Search for the cell housing the specified text and yield its [x, y] center coordinate. 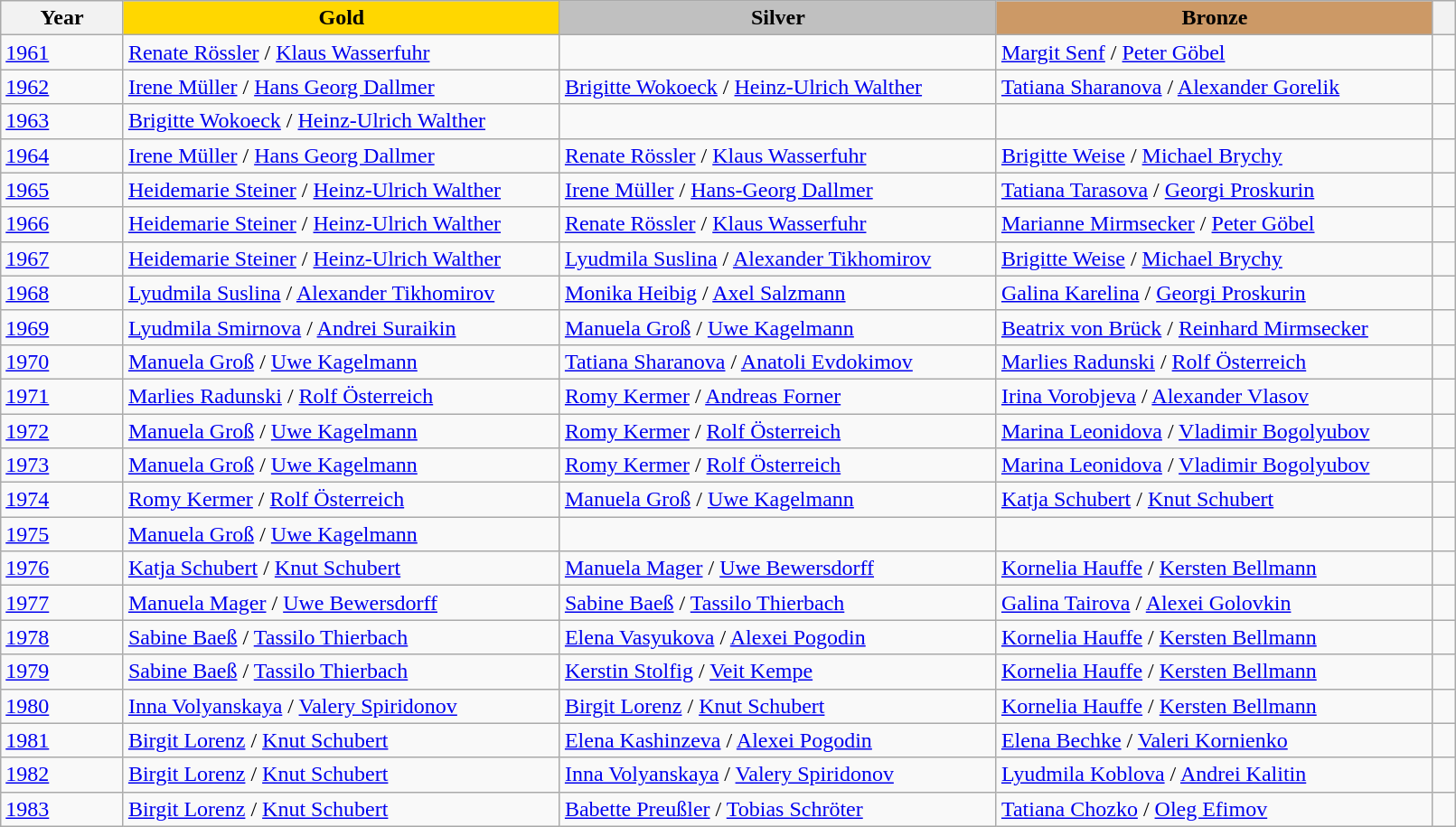
Tatiana Sharanova / Alexander Gorelik [1215, 87]
Tatiana Chozko / Oleg Efimov [1215, 809]
1976 [62, 569]
Year [62, 18]
Lyudmila Smirnova / Andrei Suraikin [342, 327]
1965 [62, 190]
Marianne Mirmsecker / Peter Göbel [1215, 224]
Romy Kermer / Andreas Forner [777, 396]
Beatrix von Brück / Reinhard Mirmsecker [1215, 327]
Kerstin Stolfig / Veit Kempe [777, 672]
1973 [62, 465]
Galina Tairova / Alexei Golovkin [1215, 603]
Tatiana Sharanova / Anatoli Evdokimov [777, 362]
1969 [62, 327]
1962 [62, 87]
1964 [62, 155]
1972 [62, 431]
1966 [62, 224]
1983 [62, 809]
Tatiana Tarasova / Georgi Proskurin [1215, 190]
1974 [62, 500]
1978 [62, 637]
Silver [777, 18]
Irene Müller / Hans-Georg Dallmer [777, 190]
1979 [62, 672]
Elena Vasyukova / Alexei Pogodin [777, 637]
1982 [62, 775]
Gold [342, 18]
1975 [62, 534]
Bronze [1215, 18]
1967 [62, 258]
1980 [62, 706]
Monika Heibig / Axel Salzmann [777, 293]
1981 [62, 740]
Elena Kashinzeva / Alexei Pogodin [777, 740]
1961 [62, 52]
Margit Senf / Peter Göbel [1215, 52]
1971 [62, 396]
Lyudmila Koblova / Andrei Kalitin [1215, 775]
1970 [62, 362]
1963 [62, 121]
Elena Bechke / Valeri Kornienko [1215, 740]
1977 [62, 603]
Babette Preußler / Tobias Schröter [777, 809]
Irina Vorobjeva / Alexander Vlasov [1215, 396]
1968 [62, 293]
Galina Karelina / Georgi Proskurin [1215, 293]
